Capture the cell that displays the provided text and extract its (x, y) central coordinate. 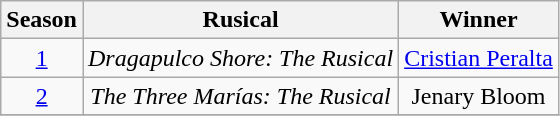
Winner (479, 20)
2 (42, 96)
Rusical (240, 20)
Season (42, 20)
The Three Marías: The Rusical (240, 96)
Dragapulco Shore: The Rusical (240, 58)
Cristian Peralta (479, 58)
1 (42, 58)
Jenary Bloom (479, 96)
